Capture the cell that displays the provided text and extract its [X, Y] central coordinate. 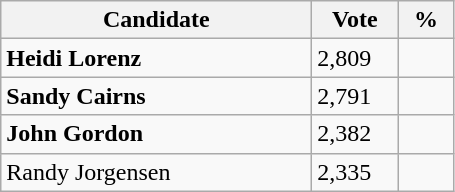
% [426, 20]
Vote [355, 20]
John Gordon [156, 134]
2,382 [355, 134]
Randy Jorgensen [156, 172]
Sandy Cairns [156, 96]
2,809 [355, 58]
Candidate [156, 20]
2,335 [355, 172]
2,791 [355, 96]
Heidi Lorenz [156, 58]
